Extract the [X, Y] coordinate from the center of the cell holding the provided text.  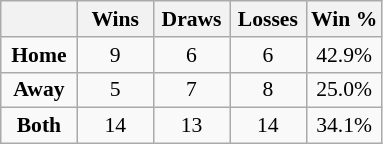
Wins [115, 19]
Draws [191, 19]
5 [115, 90]
8 [268, 90]
34.1% [344, 126]
13 [191, 126]
Both [39, 126]
Win % [344, 19]
7 [191, 90]
9 [115, 55]
Losses [268, 19]
42.9% [344, 55]
25.0% [344, 90]
Home [39, 55]
Away [39, 90]
